Determine the [X, Y] coordinate at the center of the cell enclosing the given text.  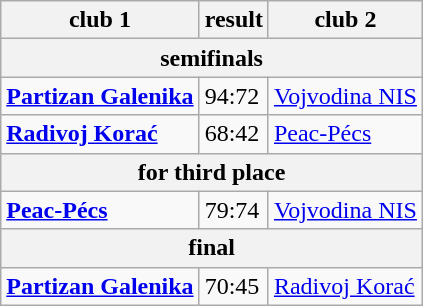
for third place [212, 172]
94:72 [234, 96]
final [212, 248]
semifinals [212, 58]
club 2 [345, 20]
result [234, 20]
70:45 [234, 286]
79:74 [234, 210]
68:42 [234, 134]
club 1 [100, 20]
